Return the (X, Y) coordinate for the center point of the cell that contains the specified text.  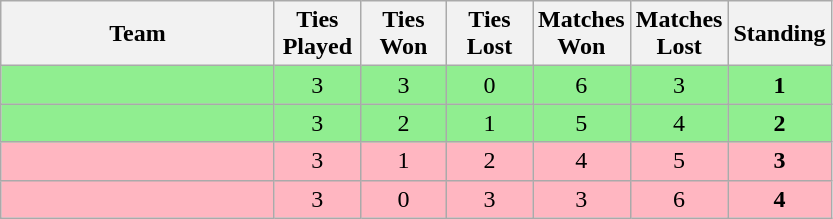
Ties Won (403, 34)
Matches Won (581, 34)
Team (138, 34)
Standing (780, 34)
Matches Lost (679, 34)
Ties Played (317, 34)
Ties Lost (489, 34)
